Find where the given text appears and provide that cell's center as (x, y) coordinate. 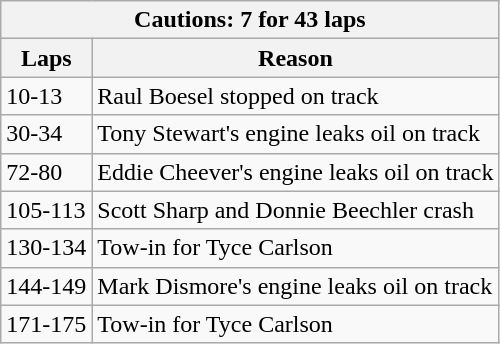
130-134 (46, 248)
Cautions: 7 for 43 laps (250, 20)
10-13 (46, 96)
Tony Stewart's engine leaks oil on track (296, 134)
Laps (46, 58)
Scott Sharp and Donnie Beechler crash (296, 210)
144-149 (46, 286)
Mark Dismore's engine leaks oil on track (296, 286)
171-175 (46, 324)
105-113 (46, 210)
Reason (296, 58)
30-34 (46, 134)
Eddie Cheever's engine leaks oil on track (296, 172)
72-80 (46, 172)
Raul Boesel stopped on track (296, 96)
